Determine the [x, y] coordinate at the center of the cell enclosing the given text.  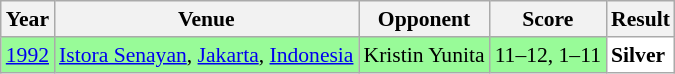
1992 [28, 55]
Venue [206, 19]
Kristin Yunita [424, 55]
Year [28, 19]
Opponent [424, 19]
Result [640, 19]
Istora Senayan, Jakarta, Indonesia [206, 55]
Silver [640, 55]
Score [548, 19]
11–12, 1–11 [548, 55]
